Search for the cell housing the specified text and yield its (x, y) center coordinate. 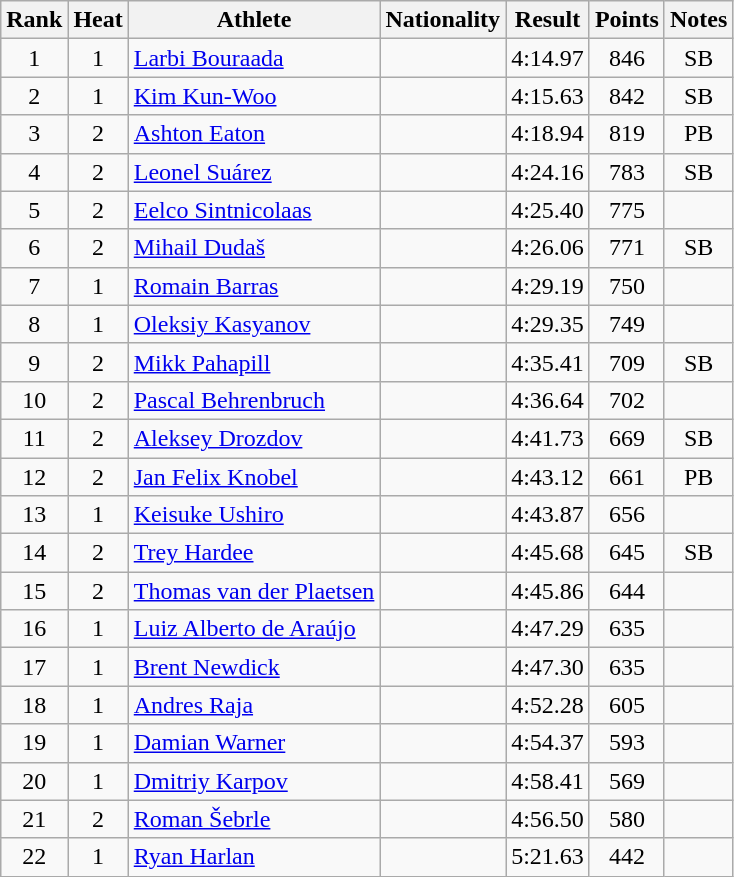
6 (34, 248)
661 (626, 477)
709 (626, 362)
605 (626, 705)
19 (34, 743)
775 (626, 210)
771 (626, 248)
4:15.63 (548, 96)
4:45.86 (548, 591)
442 (626, 857)
569 (626, 781)
15 (34, 591)
5:21.63 (548, 857)
749 (626, 324)
Eelco Sintnicolaas (254, 210)
4:54.37 (548, 743)
22 (34, 857)
Nationality (443, 20)
783 (626, 172)
4:43.87 (548, 515)
8 (34, 324)
4:47.30 (548, 667)
750 (626, 286)
Athlete (254, 20)
3 (34, 134)
593 (626, 743)
Pascal Behrenbruch (254, 400)
4:58.41 (548, 781)
4:18.94 (548, 134)
4 (34, 172)
4:14.97 (548, 58)
Aleksey Drozdov (254, 438)
Rank (34, 20)
Points (626, 20)
4:56.50 (548, 819)
17 (34, 667)
4:29.35 (548, 324)
Ryan Harlan (254, 857)
12 (34, 477)
846 (626, 58)
819 (626, 134)
Ashton Eaton (254, 134)
13 (34, 515)
4:25.40 (548, 210)
16 (34, 629)
14 (34, 553)
669 (626, 438)
4:24.16 (548, 172)
Mikk Pahapill (254, 362)
Larbi Bouraada (254, 58)
645 (626, 553)
Kim Kun-Woo (254, 96)
656 (626, 515)
Damian Warner (254, 743)
4:26.06 (548, 248)
5 (34, 210)
4:45.68 (548, 553)
Keisuke Ushiro (254, 515)
Roman Šebrle (254, 819)
Notes (698, 20)
Andres Raja (254, 705)
Thomas van der Plaetsen (254, 591)
4:52.28 (548, 705)
702 (626, 400)
Romain Barras (254, 286)
Jan Felix Knobel (254, 477)
580 (626, 819)
Mihail Dudaš (254, 248)
4:41.73 (548, 438)
11 (34, 438)
644 (626, 591)
Result (548, 20)
4:36.64 (548, 400)
4:43.12 (548, 477)
Leonel Suárez (254, 172)
7 (34, 286)
4:47.29 (548, 629)
Luiz Alberto de Araújo (254, 629)
21 (34, 819)
Oleksiy Kasyanov (254, 324)
4:35.41 (548, 362)
Heat (98, 20)
10 (34, 400)
Brent Newdick (254, 667)
Trey Hardee (254, 553)
20 (34, 781)
Dmitriy Karpov (254, 781)
18 (34, 705)
4:29.19 (548, 286)
842 (626, 96)
9 (34, 362)
